Detect which cell encompasses the target text, then output its (X, Y) center coordinate. 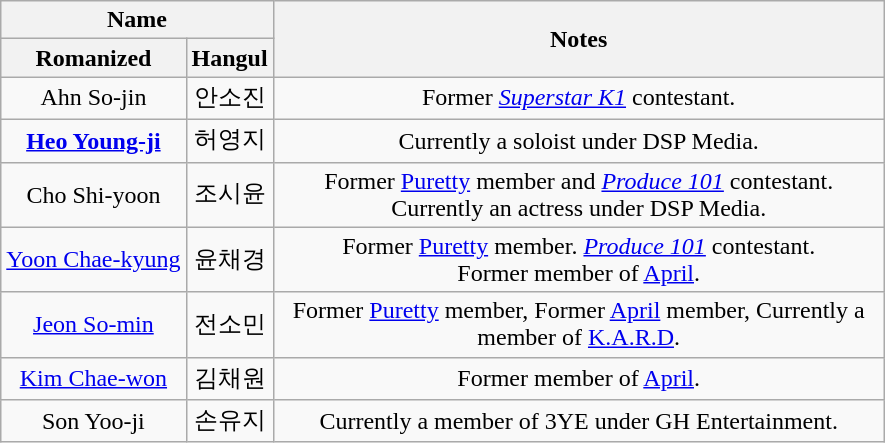
Romanized (94, 58)
Kim Chae-won (94, 378)
Former member of April. (578, 378)
Yoon Chae-kyung (94, 260)
Jeon So-min (94, 324)
Former Puretty member. Produce 101 contestant.Former member of April. (578, 260)
Hangul (230, 58)
Notes (578, 39)
Currently a soloist under DSP Media. (578, 140)
Heo Young-ji (94, 140)
윤채경 (230, 260)
Name (137, 20)
안소진 (230, 98)
전소민 (230, 324)
Cho Shi-yoon (94, 194)
Son Yoo-ji (94, 422)
허영지 (230, 140)
Ahn So-jin (94, 98)
Former Puretty member, Former April member, Currently a member of K.A.R.D. (578, 324)
조시윤 (230, 194)
Former Puretty member and Produce 101 contestant.Currently an actress under DSP Media. (578, 194)
Former Superstar K1 contestant. (578, 98)
Currently a member of 3YE under GH Entertainment. (578, 422)
김채원 (230, 378)
손유지 (230, 422)
